Provide the (x, y) coordinate of the cell's center where the given text is located.  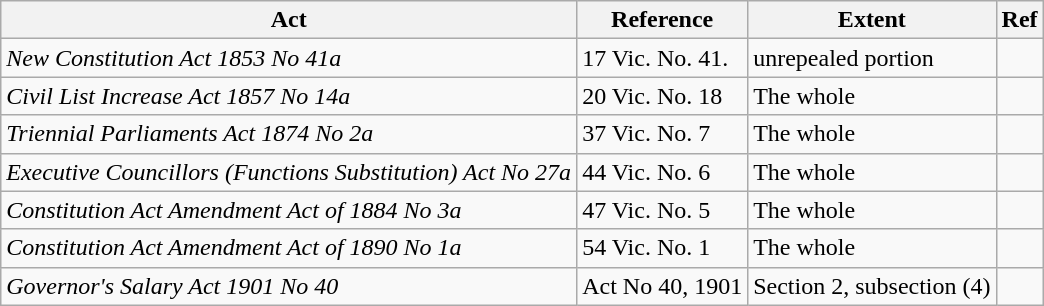
17 Vic. No. 41. (662, 58)
Civil List Increase Act 1857 No 14a (289, 96)
Extent (872, 20)
Section 2, subsection (4) (872, 286)
Constitution Act Amendment Act of 1884 No 3a (289, 210)
Governor's Salary Act 1901 No 40 (289, 286)
unrepealed portion (872, 58)
54 Vic. No. 1 (662, 248)
Triennial Parliaments Act 1874 No 2a (289, 134)
Act No 40, 1901 (662, 286)
New Constitution Act 1853 No 41a (289, 58)
Constitution Act Amendment Act of 1890 No 1a (289, 248)
37 Vic. No. 7 (662, 134)
Reference (662, 20)
44 Vic. No. 6 (662, 172)
Executive Councillors (Functions Substitution) Act No 27a (289, 172)
Act (289, 20)
47 Vic. No. 5 (662, 210)
Ref (1020, 20)
20 Vic. No. 18 (662, 96)
